For the text-containing cell, return its midpoint in [X, Y] coordinate format. 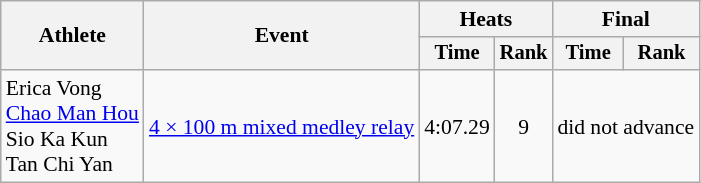
4:07.29 [456, 126]
Event [282, 36]
4 × 100 m mixed medley relay [282, 126]
Heats [486, 19]
Final [626, 19]
Athlete [72, 36]
Erica VongChao Man HouSio Ka KunTan Chi Yan [72, 126]
did not advance [626, 126]
9 [524, 126]
